Extract the (x, y) coordinate from the center of the cell holding the provided text.  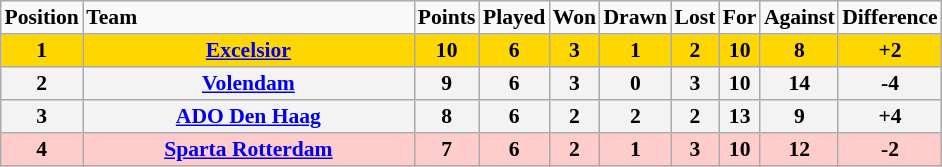
Points (446, 18)
-4 (890, 84)
Drawn (636, 18)
13 (740, 116)
Excelsior (249, 50)
Played (514, 18)
0 (636, 84)
Volendam (249, 84)
7 (446, 150)
4 (42, 150)
12 (799, 150)
-2 (890, 150)
ADO Den Haag (249, 116)
14 (799, 84)
Difference (890, 18)
+2 (890, 50)
Position (42, 18)
Against (799, 18)
Lost (695, 18)
For (740, 18)
Team (249, 18)
+4 (890, 116)
Won (574, 18)
Sparta Rotterdam (249, 150)
